Identify which cell holds the provided text, then report its [x, y] central coordinate. 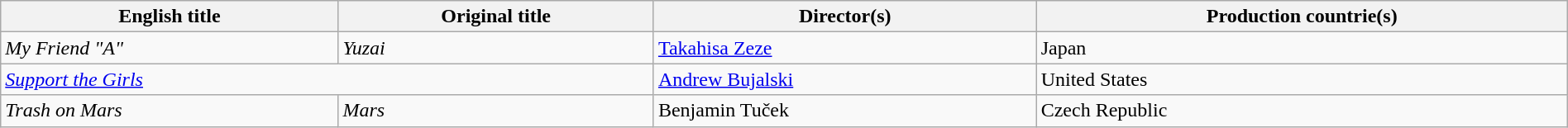
Andrew Bujalski [845, 79]
Benjamin Tuček [845, 111]
English title [170, 17]
Yuzai [496, 48]
Japan [1302, 48]
United States [1302, 79]
Czech Republic [1302, 111]
My Friend "A" [170, 48]
Original title [496, 17]
Director(s) [845, 17]
Trash on Mars [170, 111]
Support the Girls [327, 79]
Mars [496, 111]
Takahisa Zeze [845, 48]
Production countrie(s) [1302, 17]
